Locate the cell with the specified text and output its (X, Y) center coordinate. 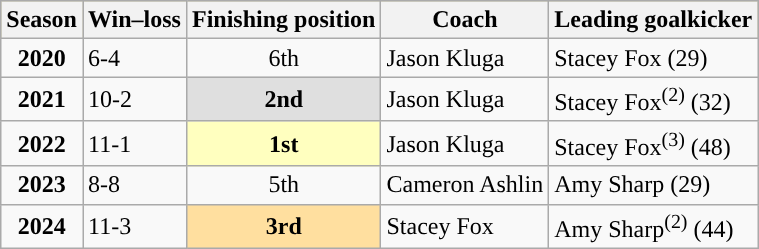
5th (283, 185)
Leading goalkicker (654, 20)
Finishing position (283, 20)
1st (283, 144)
2023 (42, 185)
6th (283, 58)
Stacey Fox(2) (32) (654, 100)
Coach (465, 20)
2021 (42, 100)
11-1 (134, 144)
2022 (42, 144)
Season (42, 20)
10-2 (134, 100)
6-4 (134, 58)
2024 (42, 226)
Stacey Fox (29) (654, 58)
11-3 (134, 226)
Amy Sharp(2) (44) (654, 226)
2020 (42, 58)
Win–loss (134, 20)
Amy Sharp (29) (654, 185)
8-8 (134, 185)
Stacey Fox (465, 226)
Stacey Fox(3) (48) (654, 144)
Cameron Ashlin (465, 185)
3rd (283, 226)
2nd (283, 100)
